Detect which cell encompasses the target text, then output its (x, y) center coordinate. 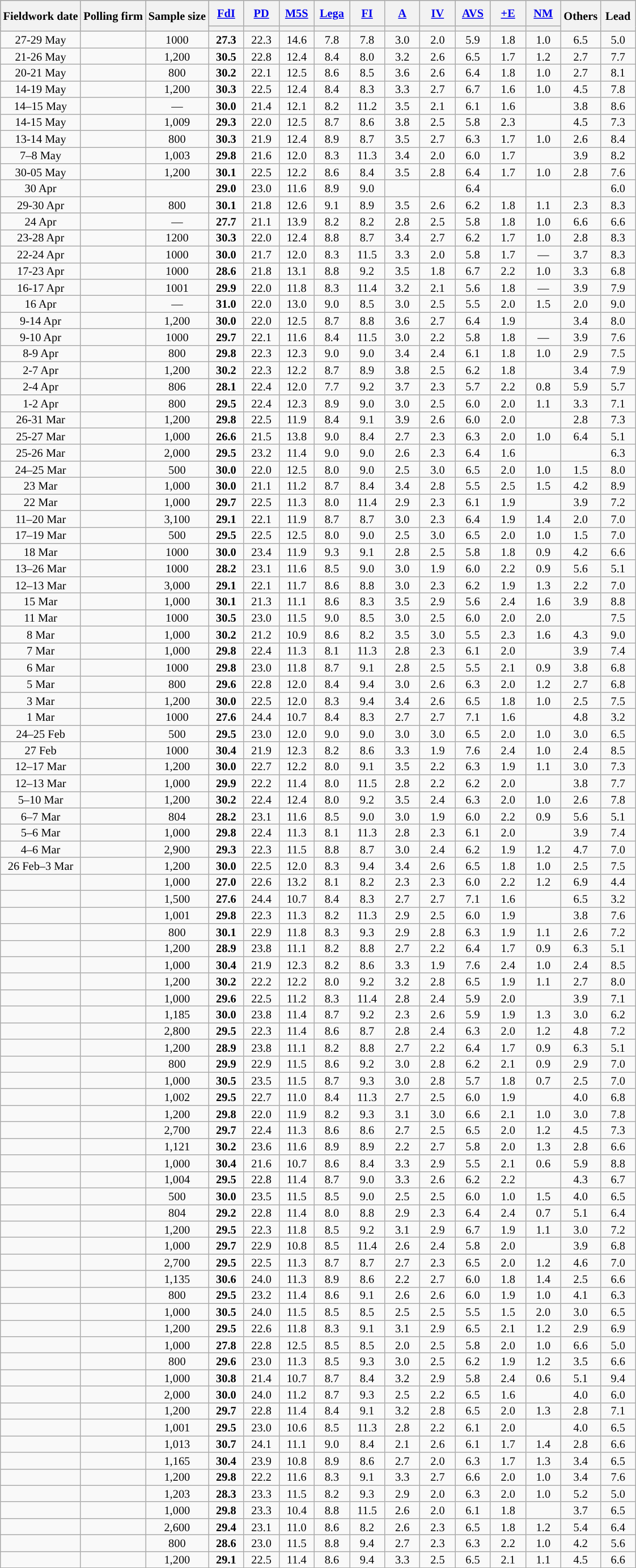
20-21 May (41, 73)
27.0 (226, 882)
24.1 (261, 1444)
23 Mar (41, 485)
NM (543, 12)
3 Mar (41, 700)
12–17 Mar (41, 766)
1,013 (177, 1444)
14-19 May (41, 88)
27-29 May (41, 40)
10.9 (296, 635)
26.6 (226, 436)
5 Mar (41, 683)
13.2 (296, 882)
16-17 Apr (41, 287)
8-9 Apr (41, 354)
Lead (618, 16)
12.6 (296, 205)
24–25 Feb (41, 733)
21.2 (261, 635)
21.7 (261, 254)
25-26 Mar (41, 452)
13.8 (296, 436)
3,100 (177, 519)
17-23 Apr (41, 271)
1,121 (177, 1146)
27.7 (226, 221)
25-27 Mar (41, 436)
24–25 Mar (41, 469)
2,600 (177, 1527)
14–15 May (41, 105)
13.9 (296, 221)
M5S (296, 12)
AVS (473, 12)
9-14 Apr (41, 321)
1200 (177, 238)
31.0 (226, 304)
5.2 (580, 1494)
2-7 Apr (41, 369)
4.7 (580, 849)
5–10 Mar (41, 799)
IV (438, 12)
0.8 (543, 386)
Lega (332, 12)
6–7 Mar (41, 816)
1,003 (177, 155)
2-4 Apr (41, 386)
23.4 (261, 552)
2,900 (177, 849)
8 Mar (41, 635)
1,203 (177, 1494)
16 Apr (41, 304)
A (402, 12)
1-2 Apr (41, 402)
4.6 (580, 1263)
15 Mar (41, 601)
12.1 (296, 105)
28.1 (226, 386)
1,135 (177, 1278)
21.3 (261, 601)
27 Feb (41, 750)
30.8 (226, 1378)
29-30 Apr (41, 205)
FdI (226, 12)
29.4 (226, 1527)
17–19 Mar (41, 535)
7–8 May (41, 155)
13–26 Mar (41, 568)
14-15 May (41, 122)
1 Mar (41, 716)
6 Mar (41, 668)
+E (508, 12)
23.6 (261, 1146)
13.1 (296, 271)
10.6 (296, 1427)
30.6 (226, 1278)
29.2 (226, 1213)
4–6 Mar (41, 849)
2,800 (177, 1030)
21.5 (261, 436)
29.0 (226, 188)
23.9 (261, 1460)
1001 (177, 287)
27.8 (226, 1344)
26 Feb–3 Mar (41, 866)
13.0 (296, 304)
4.1 (580, 1295)
Fieldwork date (41, 16)
Others (580, 16)
22 Mar (41, 502)
1,002 (177, 1097)
PD (261, 12)
Polling firm (113, 16)
1,004 (177, 1180)
5–6 Mar (41, 832)
1,165 (177, 1460)
11.7 (296, 585)
22-24 Apr (41, 254)
28.3 (226, 1494)
23-28 Apr (41, 238)
30-05 May (41, 171)
7 Mar (41, 651)
Sample size (177, 16)
11 Mar (41, 618)
1,500 (177, 899)
5.4 (580, 1527)
1,009 (177, 122)
26-31 Mar (41, 419)
9-10 Apr (41, 337)
11–20 Mar (41, 519)
14.6 (296, 40)
10.4 (296, 1510)
30.7 (226, 1444)
30 Apr (41, 188)
3,000 (177, 585)
1,185 (177, 1014)
18 Mar (41, 552)
27.3 (226, 40)
4.4 (618, 882)
806 (177, 386)
24 Apr (41, 221)
FI (367, 12)
13-14 May (41, 138)
21-26 May (41, 56)
